Locate the cell with the specified text and output its [x, y] center coordinate. 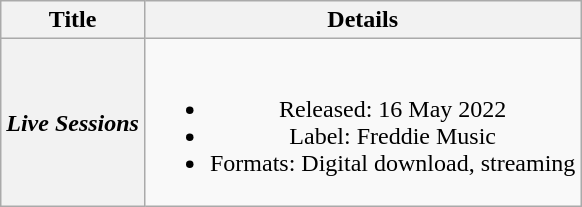
Details [362, 20]
Live Sessions [73, 122]
Released: 16 May 2022Label: Freddie MusicFormats: Digital download, streaming [362, 122]
Title [73, 20]
